Determine the [x, y] coordinate at the center of the cell enclosing the given text.  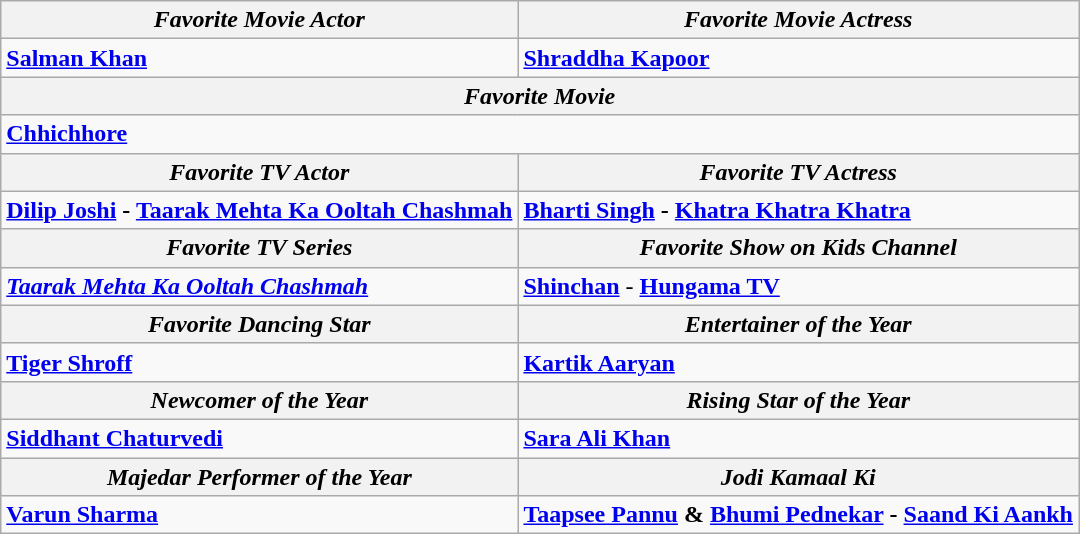
Shinchan - Hungama TV [798, 286]
Kartik Aaryan [798, 362]
Chhichhore [540, 134]
Dilip Joshi - Taarak Mehta Ka Ooltah Chashmah [260, 210]
Majedar Performer of the Year [260, 477]
Favorite TV Actor [260, 172]
Favorite TV Series [260, 248]
Tiger Shroff [260, 362]
Favorite Dancing Star [260, 324]
Varun Sharma [260, 515]
Favorite Show on Kids Channel [798, 248]
Entertainer of the Year [798, 324]
Siddhant Chaturvedi [260, 438]
Salman Khan [260, 58]
Jodi Kamaal Ki [798, 477]
Newcomer of the Year [260, 400]
Favorite Movie Actor [260, 20]
Favorite Movie Actress [798, 20]
Taarak Mehta Ka Ooltah Chashmah [260, 286]
Bharti Singh - Khatra Khatra Khatra [798, 210]
Sara Ali Khan [798, 438]
Favorite Movie [540, 96]
Favorite TV Actress [798, 172]
Rising Star of the Year [798, 400]
Taapsee Pannu & Bhumi Pednekar - Saand Ki Aankh [798, 515]
Shraddha Kapoor [798, 58]
